Locate the cell with the specified text and output its (x, y) center coordinate. 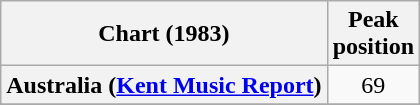
Peakposition (373, 34)
Chart (1983) (164, 34)
69 (373, 85)
Australia (Kent Music Report) (164, 85)
